From the cell containing the given text, extract its center point as (X, Y) coordinate. 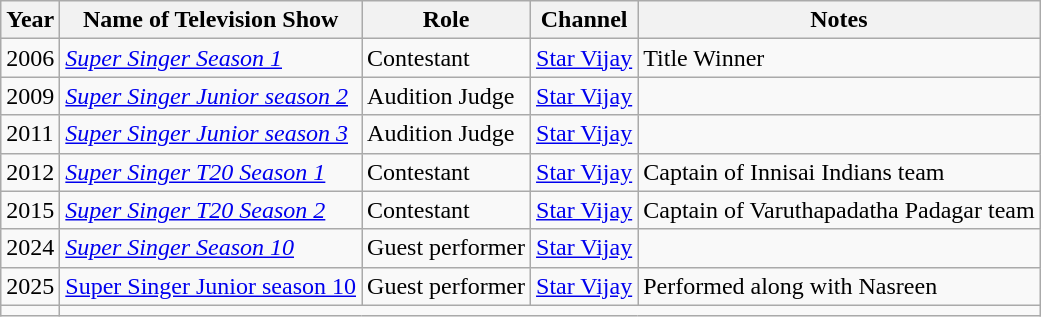
2012 (30, 172)
Title Winner (839, 58)
Year (30, 20)
Name of Television Show (211, 20)
2006 (30, 58)
Super Singer Season 1 (211, 58)
2011 (30, 134)
Performed along with Nasreen (839, 286)
Super Singer T20 Season 1 (211, 172)
Super Singer Junior season 2 (211, 96)
Role (446, 20)
2009 (30, 96)
Super Singer T20 Season 2 (211, 210)
2025 (30, 286)
Channel (584, 20)
2024 (30, 248)
Captain of Innisai Indians team (839, 172)
Super Singer Junior season 3 (211, 134)
Super Singer Season 10 (211, 248)
Super Singer Junior season 10 (211, 286)
Captain of Varuthapadatha Padagar team (839, 210)
Notes (839, 20)
2015 (30, 210)
